Scan for the cell matching the given text and deliver its (X, Y) coordinate at center. 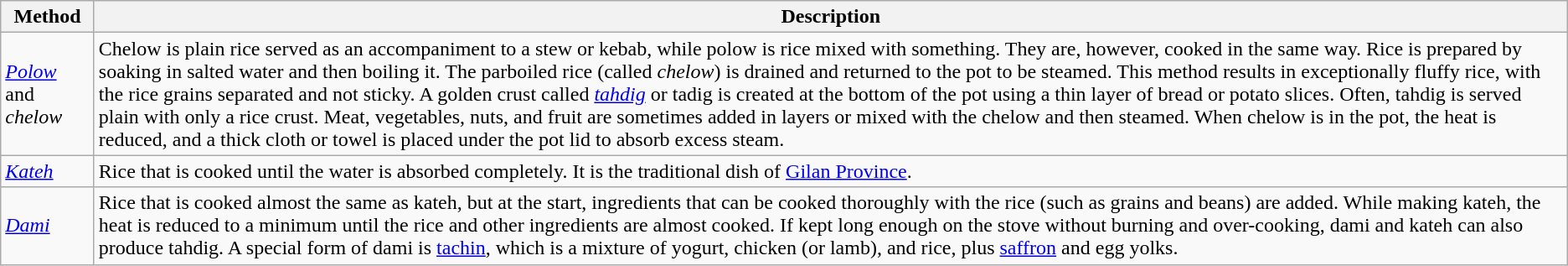
Kateh (48, 171)
Rice that is cooked until the water is absorbed completely. It is the traditional dish of Gilan Province. (831, 171)
Dami (48, 226)
Method (48, 17)
Description (831, 17)
Polow and chelow (48, 94)
